Search for the cell housing the specified text and yield its (x, y) center coordinate. 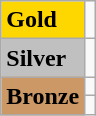
Silver (43, 58)
Bronze (43, 96)
Gold (43, 20)
